Find where the given text appears and provide that cell's center as (x, y) coordinate. 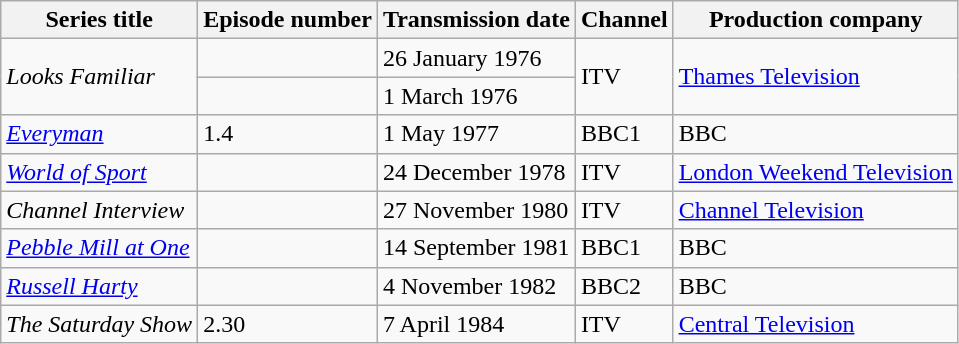
Channel Television (816, 210)
2.30 (288, 324)
27 November 1980 (476, 210)
Looks Familiar (100, 77)
Transmission date (476, 20)
Channel Interview (100, 210)
Russell Harty (100, 286)
Thames Television (816, 77)
7 April 1984 (476, 324)
24 December 1978 (476, 172)
Episode number (288, 20)
London Weekend Television (816, 172)
1.4 (288, 134)
14 September 1981 (476, 248)
Pebble Mill at One (100, 248)
1 May 1977 (476, 134)
1 March 1976 (476, 96)
Production company (816, 20)
Channel (624, 20)
The Saturday Show (100, 324)
4 November 1982 (476, 286)
Series title (100, 20)
World of Sport (100, 172)
Everyman (100, 134)
26 January 1976 (476, 58)
Central Television (816, 324)
BBC2 (624, 286)
